Pinpoint the cell where the given text exists, returning its (X, Y) midpoint coordinate. 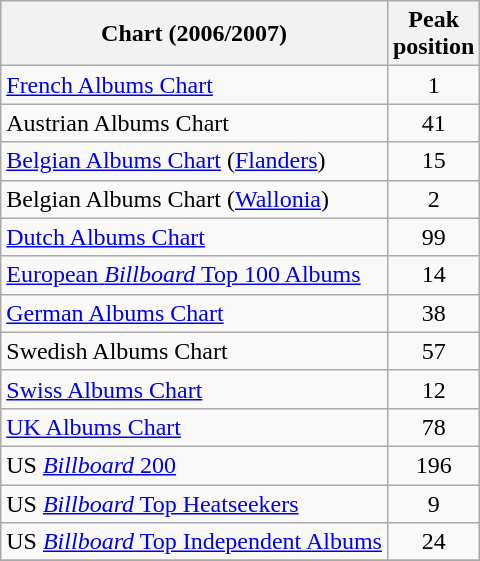
US Billboard Top Independent Albums (194, 542)
Peakposition (433, 34)
Austrian Albums Chart (194, 123)
14 (433, 275)
US Billboard Top Heatseekers (194, 503)
15 (433, 161)
European Billboard Top 100 Albums (194, 275)
US Billboard 200 (194, 465)
German Albums Chart (194, 313)
UK Albums Chart (194, 427)
24 (433, 542)
78 (433, 427)
1 (433, 85)
12 (433, 389)
Chart (2006/2007) (194, 34)
38 (433, 313)
Belgian Albums Chart (Wallonia) (194, 199)
French Albums Chart (194, 85)
41 (433, 123)
196 (433, 465)
9 (433, 503)
Swedish Albums Chart (194, 351)
99 (433, 237)
Belgian Albums Chart (Flanders) (194, 161)
Swiss Albums Chart (194, 389)
57 (433, 351)
2 (433, 199)
Dutch Albums Chart (194, 237)
